Output the (X, Y) coordinate of the center of the cell containing the given text.  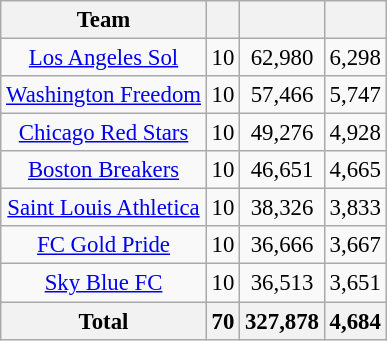
36,666 (282, 245)
4,684 (355, 321)
6,298 (355, 58)
70 (222, 321)
327,878 (282, 321)
62,980 (282, 58)
3,833 (355, 208)
Washington Freedom (104, 95)
Boston Breakers (104, 170)
3,667 (355, 245)
57,466 (282, 95)
Chicago Red Stars (104, 133)
Sky Blue FC (104, 283)
46,651 (282, 170)
3,651 (355, 283)
49,276 (282, 133)
38,326 (282, 208)
Team (104, 20)
Los Angeles Sol (104, 58)
5,747 (355, 95)
4,665 (355, 170)
FC Gold Pride (104, 245)
Saint Louis Athletica (104, 208)
Total (104, 321)
36,513 (282, 283)
4,928 (355, 133)
